Extract the (X, Y) coordinate from the center of the cell holding the provided text.  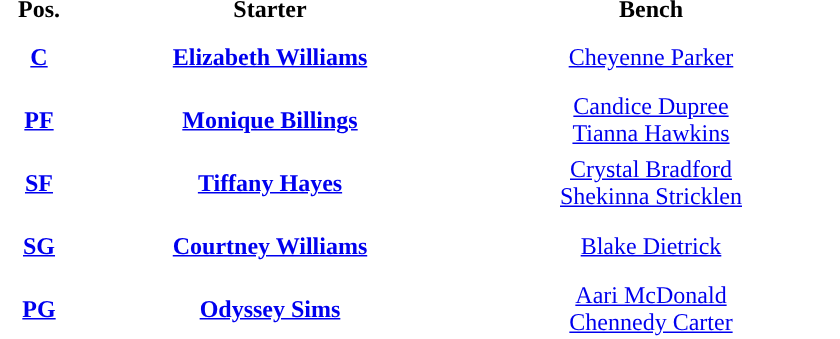
SG (39, 246)
Aari McDonaldChennedy Carter (651, 309)
PG (39, 309)
Blake Dietrick (651, 246)
Candice DupreeTianna Hawkins (651, 120)
PF (39, 120)
Odyssey Sims (270, 309)
Elizabeth Williams (270, 57)
Cheyenne Parker (651, 57)
Courtney Williams (270, 246)
Monique Billings (270, 120)
Crystal BradfordShekinna Stricklen (651, 183)
C (39, 57)
SF (39, 183)
Tiffany Hayes (270, 183)
